Return the (X, Y) coordinate for the center point of the cell that contains the specified text.  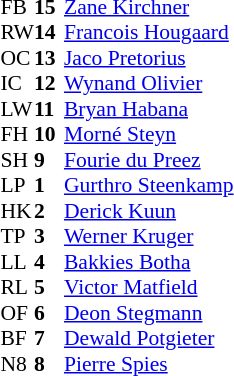
3 (49, 237)
RL (17, 287)
Gurthro Steenkamp (149, 185)
1 (49, 185)
RW (17, 33)
LL (17, 262)
FH (17, 135)
2 (49, 211)
HK (17, 211)
Fourie du Preez (149, 160)
Werner Kruger (149, 237)
Victor Matfield (149, 287)
Morné Steyn (149, 135)
13 (49, 58)
Bryan Habana (149, 109)
Derick Kuun (149, 211)
9 (49, 160)
Dewald Potgieter (149, 339)
Jaco Pretorius (149, 58)
14 (49, 33)
LW (17, 109)
11 (49, 109)
Wynand Olivier (149, 83)
7 (49, 339)
BF (17, 339)
10 (49, 135)
OC (17, 58)
5 (49, 287)
OF (17, 313)
6 (49, 313)
Deon Stegmann (149, 313)
12 (49, 83)
SH (17, 160)
4 (49, 262)
Bakkies Botha (149, 262)
LP (17, 185)
Francois Hougaard (149, 33)
IC (17, 83)
TP (17, 237)
